Identify which cell holds the provided text, then report its (X, Y) central coordinate. 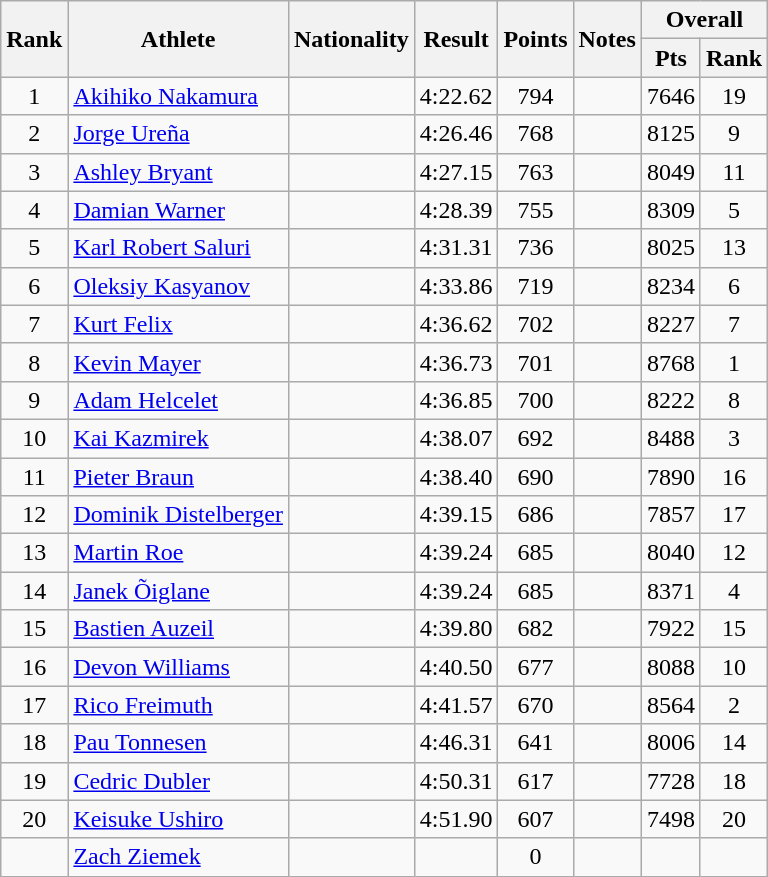
700 (536, 400)
Kevin Mayer (178, 362)
Akihiko Nakamura (178, 96)
607 (536, 819)
Pts (670, 58)
8227 (670, 324)
7922 (670, 629)
719 (536, 286)
Cedric Dubler (178, 781)
Rico Freimuth (178, 705)
0 (536, 857)
4:46.31 (456, 743)
677 (536, 667)
Points (536, 39)
Bastien Auzeil (178, 629)
768 (536, 134)
755 (536, 210)
Pieter Braun (178, 477)
617 (536, 781)
Overall (704, 20)
686 (536, 515)
670 (536, 705)
4:50.31 (456, 781)
7857 (670, 515)
8371 (670, 591)
8088 (670, 667)
8768 (670, 362)
8049 (670, 172)
Result (456, 39)
8006 (670, 743)
Janek Õiglane (178, 591)
7890 (670, 477)
8564 (670, 705)
Zach Ziemek (178, 857)
4:28.39 (456, 210)
Karl Robert Saluri (178, 248)
Nationality (351, 39)
4:31.31 (456, 248)
4:38.07 (456, 438)
Pau Tonnesen (178, 743)
Ashley Bryant (178, 172)
4:39.15 (456, 515)
692 (536, 438)
4:27.15 (456, 172)
7728 (670, 781)
4:41.57 (456, 705)
8222 (670, 400)
763 (536, 172)
7498 (670, 819)
641 (536, 743)
8025 (670, 248)
702 (536, 324)
4:36.62 (456, 324)
Martin Roe (178, 553)
7646 (670, 96)
Jorge Ureña (178, 134)
4:51.90 (456, 819)
8234 (670, 286)
4:39.80 (456, 629)
8488 (670, 438)
736 (536, 248)
8125 (670, 134)
690 (536, 477)
Keisuke Ushiro (178, 819)
Kai Kazmirek (178, 438)
682 (536, 629)
Notes (607, 39)
4:33.86 (456, 286)
Kurt Felix (178, 324)
4:26.46 (456, 134)
Dominik Distelberger (178, 515)
4:36.73 (456, 362)
Oleksiy Kasyanov (178, 286)
4:36.85 (456, 400)
Athlete (178, 39)
8040 (670, 553)
794 (536, 96)
701 (536, 362)
Adam Helcelet (178, 400)
8309 (670, 210)
4:22.62 (456, 96)
4:38.40 (456, 477)
4:40.50 (456, 667)
Devon Williams (178, 667)
Damian Warner (178, 210)
